Search for the cell housing the specified text and yield its [X, Y] center coordinate. 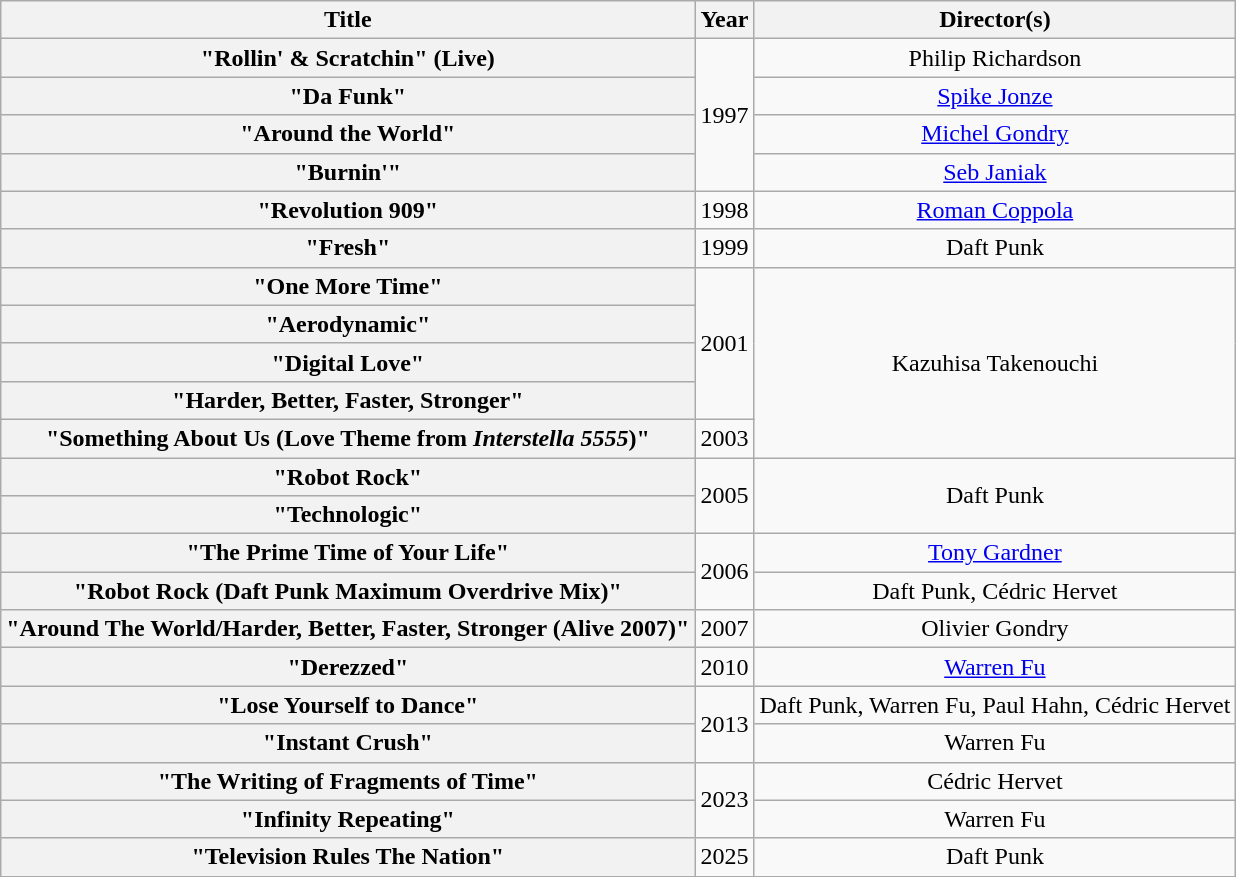
"Something About Us (Love Theme from Interstella 5555)" [348, 438]
2023 [724, 800]
"Technologic" [348, 515]
2006 [724, 572]
2007 [724, 629]
"Television Rules The Nation" [348, 857]
Seb Janiak [995, 172]
2025 [724, 857]
Cédric Hervet [995, 781]
"The Writing of Fragments of Time" [348, 781]
Spike Jonze [995, 96]
"Lose Yourself to Dance" [348, 705]
"Infinity Repeating" [348, 819]
"Harder, Better, Faster, Stronger" [348, 400]
"Robot Rock (Daft Punk Maximum Overdrive Mix)" [348, 591]
Director(s) [995, 20]
2003 [724, 438]
"Rollin' & Scratchin" (Live) [348, 58]
2013 [724, 724]
Title [348, 20]
Roman Coppola [995, 210]
Olivier Gondry [995, 629]
1999 [724, 248]
Daft Punk, Warren Fu, Paul Hahn, Cédric Hervet [995, 705]
"Da Funk" [348, 96]
1997 [724, 115]
Daft Punk, Cédric Hervet [995, 591]
"Digital Love" [348, 362]
"Around The World/Harder, Better, Faster, Stronger (Alive 2007)" [348, 629]
"Derezzed" [348, 667]
Kazuhisa Takenouchi [995, 362]
"Aerodynamic" [348, 324]
2010 [724, 667]
"Revolution 909" [348, 210]
"The Prime Time of Your Life" [348, 553]
"Fresh" [348, 248]
"One More Time" [348, 286]
"Burnin'" [348, 172]
"Around the World" [348, 134]
Michel Gondry [995, 134]
Year [724, 20]
2001 [724, 343]
1998 [724, 210]
2005 [724, 496]
"Instant Crush" [348, 743]
"Robot Rock" [348, 477]
Tony Gardner [995, 553]
Philip Richardson [995, 58]
